Return (x, y) of the center of cell containing provided text 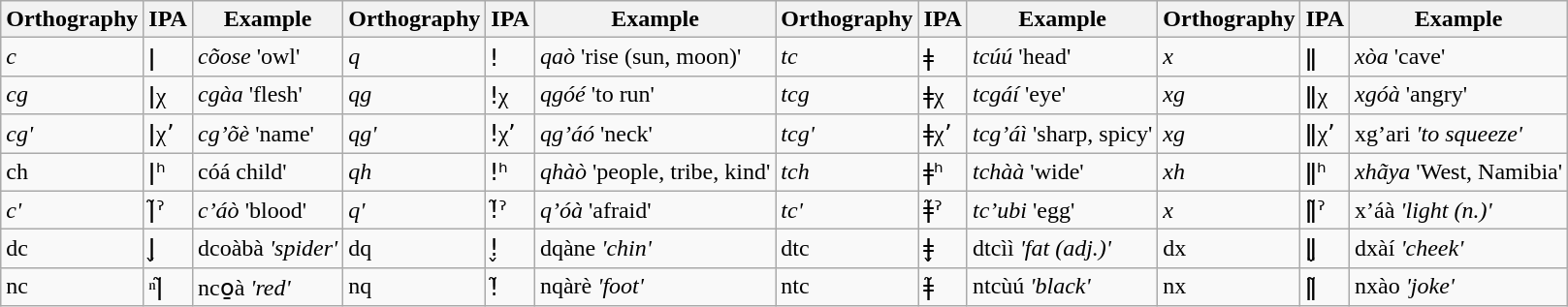
dqàne 'chin' (655, 249)
ǁχʼ (1325, 134)
ǁʰ (1325, 172)
xòa 'cave' (1458, 57)
q’óà 'afraid' (655, 210)
ntc (848, 287)
dc (72, 249)
xg’ari 'to squeeze' (1458, 134)
ǀʰ (169, 172)
nq (415, 287)
qg (415, 95)
tc' (848, 210)
ǁ̃ (1325, 287)
ǁ (1325, 57)
qg' (415, 134)
cóá child' (268, 172)
q' (415, 210)
tchàà 'wide' (1062, 172)
ǁ̬ (1325, 249)
tc (848, 57)
cg’õè 'name' (268, 134)
dtcìì 'fat (adj.)' (1062, 249)
tcgáí 'eye' (1062, 95)
ǃ̬ (510, 249)
ntcùú 'black' (1062, 287)
ǂ̃ˀ (943, 210)
cõose 'owl' (268, 57)
tcúú 'head' (1062, 57)
nc (72, 287)
c' (72, 210)
ǀ (169, 57)
qg’áó 'neck' (655, 134)
ǂ̬ (943, 249)
ǃχʼ (510, 134)
ch (72, 172)
dxàí 'cheek' (1458, 249)
nqàrè 'foot' (655, 287)
c’áò 'blood' (268, 210)
nxào 'joke' (1458, 287)
q (415, 57)
c (72, 57)
dq (415, 249)
ǂʰ (943, 172)
xh (1230, 172)
ǂχ (943, 95)
ǀ̃ˀ (169, 210)
ǃ (510, 57)
nx (1230, 287)
cg (72, 95)
cgàa 'flesh' (268, 95)
ǀχʼ (169, 134)
tc’ubi 'egg' (1062, 210)
tcg’áì 'sharp, spicy' (1062, 134)
ǁ̃ˀ (1325, 210)
tcg (848, 95)
x’áà 'light (n.)' (1458, 210)
ǂ̃ (943, 287)
cg' (72, 134)
dcoàbà 'spider' (268, 249)
tcg' (848, 134)
dtc (848, 249)
ǃχ (510, 95)
ǃ̃ˀ (510, 210)
xhãya 'West, Namibia' (1458, 172)
qaò 'rise (sun, moon)' (655, 57)
ⁿǀ̃ (169, 287)
qh (415, 172)
qgóé 'to run' (655, 95)
ǀχ (169, 95)
ǃʰ (510, 172)
tch (848, 172)
ǂχʼ (943, 134)
ǂ (943, 57)
qhàò 'people, tribe, kind' (655, 172)
nco̱à 'red' (268, 287)
ǁχ (1325, 95)
ǃ̃ (510, 287)
ǀ̬ (169, 249)
dx (1230, 249)
xgóà 'angry' (1458, 95)
